Locate the cell with the specified text and output its (X, Y) center coordinate. 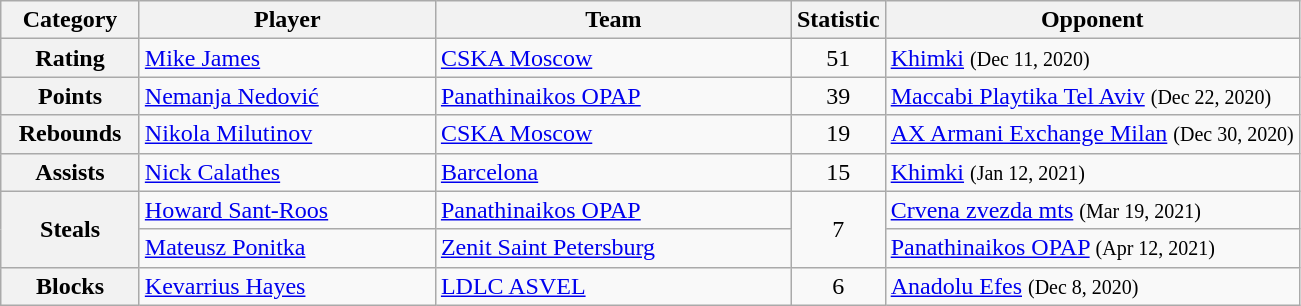
Maccabi Playtika Tel Aviv (Dec 22, 2020) (1092, 96)
Howard Sant-Roos (287, 210)
Points (70, 96)
Khimki (Dec 11, 2020) (1092, 58)
Kevarrius Hayes (287, 286)
Rating (70, 58)
Rebounds (70, 134)
Anadolu Efes (Dec 8, 2020) (1092, 286)
39 (838, 96)
Player (287, 20)
Zenit Saint Petersburg (613, 248)
Statistic (838, 20)
51 (838, 58)
Barcelona (613, 172)
Nick Calathes (287, 172)
Opponent (1092, 20)
Mateusz Ponitka (287, 248)
Assists (70, 172)
7 (838, 229)
Khimki (Jan 12, 2021) (1092, 172)
Mike James (287, 58)
Nemanja Nedović (287, 96)
Panathinaikos OPAP (Apr 12, 2021) (1092, 248)
AX Armani Exchange Milan (Dec 30, 2020) (1092, 134)
Nikola Milutinov (287, 134)
15 (838, 172)
Category (70, 20)
Team (613, 20)
Blocks (70, 286)
Crvena zvezda mts (Mar 19, 2021) (1092, 210)
6 (838, 286)
LDLC ASVEL (613, 286)
19 (838, 134)
Steals (70, 229)
